Determine the [x, y] coordinate at the center of the cell enclosing the given text.  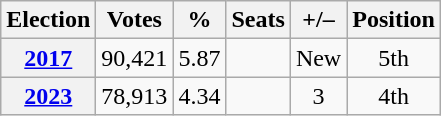
New [318, 58]
+/– [318, 20]
2017 [48, 58]
Seats [258, 20]
Election [48, 20]
5.87 [200, 58]
Position [394, 20]
2023 [48, 96]
3 [318, 96]
4th [394, 96]
78,913 [134, 96]
Votes [134, 20]
% [200, 20]
90,421 [134, 58]
5th [394, 58]
4.34 [200, 96]
